From the cell containing the given text, extract its center point as [x, y] coordinate. 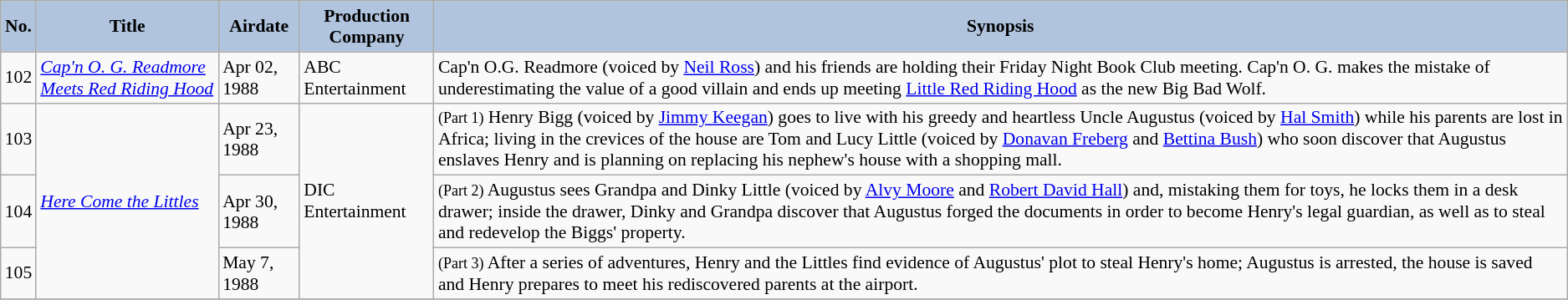
Synopsis [1000, 27]
No. [18, 27]
104 [18, 212]
Apr 23, 1988 [259, 139]
Here Come the Littles [127, 201]
Cap'n O. G. Readmore Meets Red Riding Hood [127, 77]
Apr 30, 1988 [259, 212]
Apr 02, 1988 [259, 77]
102 [18, 77]
105 [18, 274]
DIC Entertainment [366, 201]
ABC Entertainment [366, 77]
May 7, 1988 [259, 274]
Title [127, 27]
103 [18, 139]
Airdate [259, 27]
Production Company [366, 27]
